Return the [X, Y] coordinate for the center point of the cell that contains the specified text.  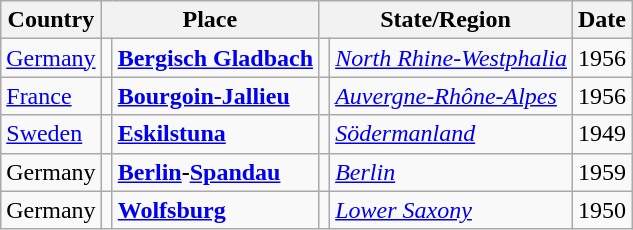
Place [210, 20]
Eskilstuna [215, 134]
Bergisch Gladbach [215, 58]
Auvergne-Rhône-Alpes [452, 96]
1950 [602, 210]
Berlin-Spandau [215, 172]
1949 [602, 134]
Södermanland [452, 134]
Bourgoin-Jallieu [215, 96]
Wolfsburg [215, 210]
1959 [602, 172]
Sweden [51, 134]
Lower Saxony [452, 210]
Berlin [452, 172]
North Rhine-Westphalia [452, 58]
State/Region [446, 20]
France [51, 96]
Country [51, 20]
Date [602, 20]
